Return [x, y] of the center of cell containing provided text 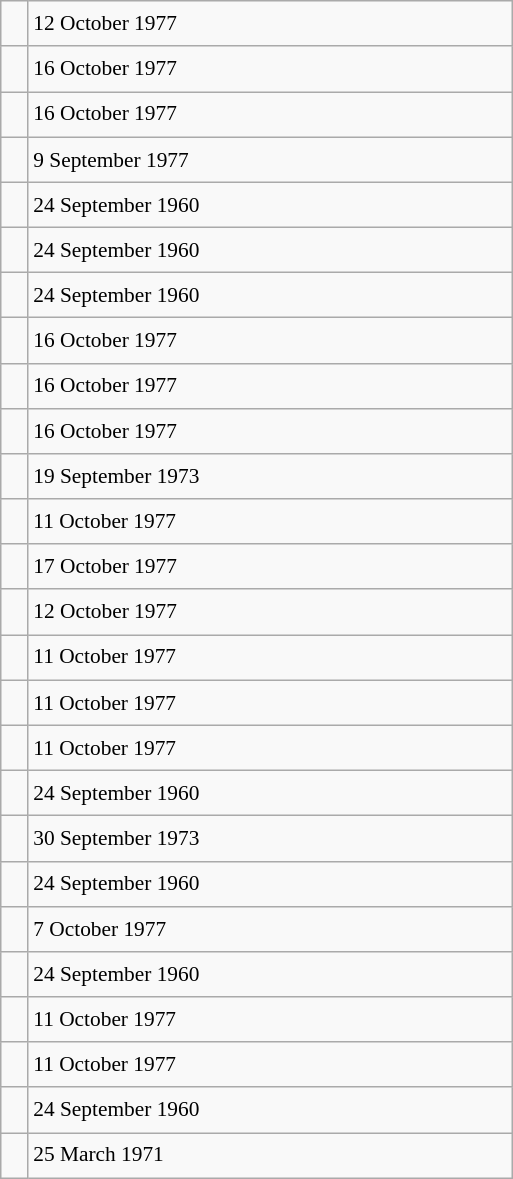
17 October 1977 [270, 566]
9 September 1977 [270, 160]
25 March 1971 [270, 1156]
30 September 1973 [270, 838]
7 October 1977 [270, 928]
19 September 1973 [270, 476]
